Find where the given text appears and provide that cell's center as (X, Y) coordinate. 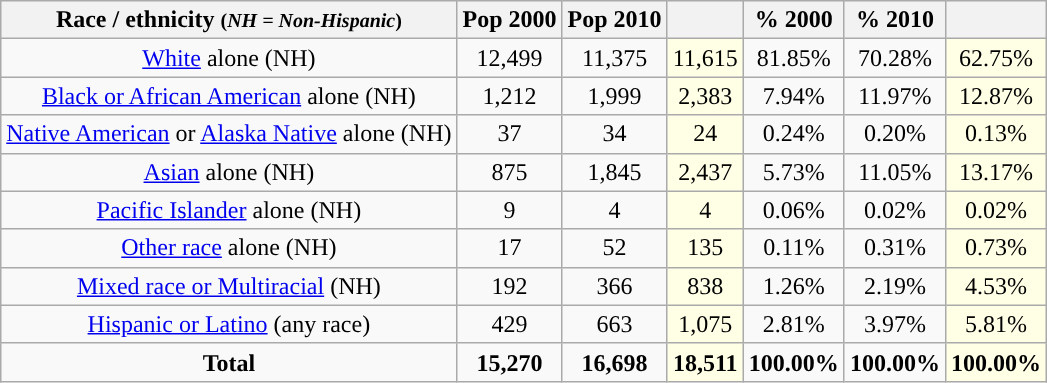
2,437 (705, 172)
Pop 2010 (614, 20)
5.81% (996, 324)
9 (510, 210)
16,698 (614, 362)
17 (510, 248)
1.26% (794, 286)
838 (705, 286)
663 (614, 324)
0.31% (894, 248)
15,270 (510, 362)
1,075 (705, 324)
Asian alone (NH) (229, 172)
0.20% (894, 134)
Hispanic or Latino (any race) (229, 324)
Pop 2000 (510, 20)
Pacific Islander alone (NH) (229, 210)
366 (614, 286)
% 2000 (794, 20)
3.97% (894, 324)
2,383 (705, 96)
2.19% (894, 286)
192 (510, 286)
429 (510, 324)
12,499 (510, 58)
81.85% (794, 58)
0.06% (794, 210)
875 (510, 172)
62.75% (996, 58)
1,999 (614, 96)
11.97% (894, 96)
18,511 (705, 362)
0.13% (996, 134)
7.94% (794, 96)
0.24% (794, 134)
135 (705, 248)
5.73% (794, 172)
Other race alone (NH) (229, 248)
12.87% (996, 96)
1,845 (614, 172)
24 (705, 134)
13.17% (996, 172)
11.05% (894, 172)
37 (510, 134)
4.53% (996, 286)
1,212 (510, 96)
Native American or Alaska Native alone (NH) (229, 134)
White alone (NH) (229, 58)
11,375 (614, 58)
2.81% (794, 324)
Total (229, 362)
0.11% (794, 248)
70.28% (894, 58)
11,615 (705, 58)
Black or African American alone (NH) (229, 96)
Mixed race or Multiracial (NH) (229, 286)
34 (614, 134)
0.73% (996, 248)
Race / ethnicity (NH = Non-Hispanic) (229, 20)
52 (614, 248)
% 2010 (894, 20)
